Identify which cell holds the provided text, then report its [X, Y] central coordinate. 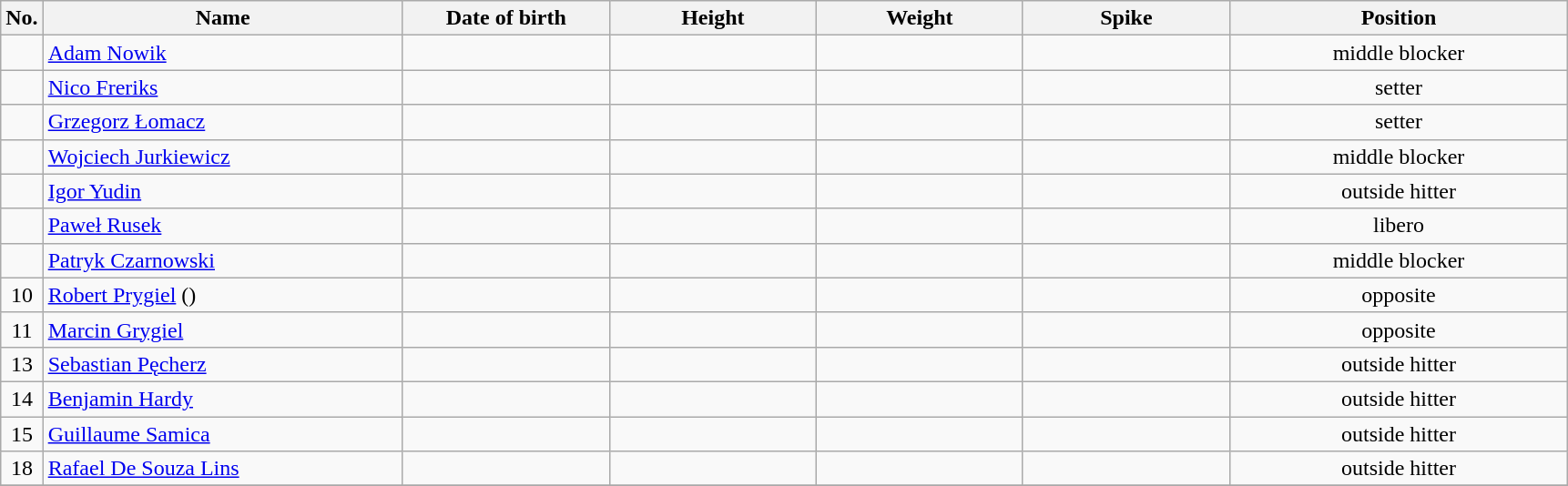
Guillaume Samica [222, 434]
Adam Nowik [222, 53]
Wojciech Jurkiewicz [222, 157]
Sebastian Pęcherz [222, 364]
libero [1399, 226]
Paweł Rusek [222, 226]
Name [222, 18]
Patryk Czarnowski [222, 260]
Nico Freriks [222, 87]
Weight [920, 18]
No. [22, 18]
14 [22, 399]
Date of birth [506, 18]
18 [22, 469]
11 [22, 329]
Spike [1125, 18]
10 [22, 295]
Grzegorz Łomacz [222, 122]
Height [712, 18]
Robert Prygiel () [222, 295]
Position [1399, 18]
Rafael De Souza Lins [222, 469]
13 [22, 364]
Benjamin Hardy [222, 399]
Igor Yudin [222, 191]
15 [22, 434]
Marcin Grygiel [222, 329]
